Locate the cell with the specified text and output its [x, y] center coordinate. 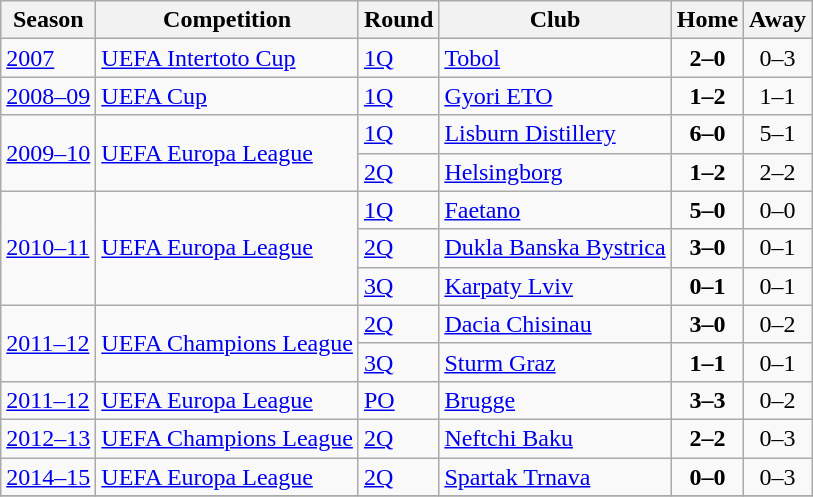
3–3 [707, 400]
6–0 [707, 134]
2014–15 [48, 477]
PO [398, 400]
5–1 [778, 134]
Gyori ETO [555, 96]
Faetano [555, 210]
UEFA Cup [228, 96]
Club [555, 20]
2012–13 [48, 438]
Home [707, 20]
Spartak Trnava [555, 477]
Lisburn Distillery [555, 134]
2009–10 [48, 153]
Sturm Graz [555, 362]
Competition [228, 20]
Away [778, 20]
2–0 [707, 58]
Karpaty Lviv [555, 286]
2008–09 [48, 96]
2010–11 [48, 248]
Neftchi Baku [555, 438]
Round [398, 20]
Dukla Banska Bystrica [555, 248]
Season [48, 20]
2007 [48, 58]
Brugge [555, 400]
Dacia Chisinau [555, 324]
UEFA Intertoto Cup [228, 58]
Helsingborg [555, 172]
5–0 [707, 210]
Tobol [555, 58]
